Find where the given text appears and provide that cell's center as (x, y) coordinate. 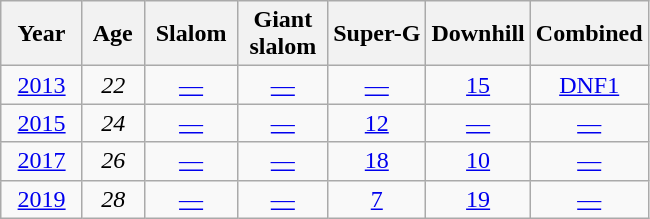
7 (377, 199)
2017 (42, 161)
24 (113, 123)
28 (113, 199)
15 (478, 85)
Year (42, 34)
22 (113, 85)
Giant slalom (283, 34)
Slalom (191, 34)
19 (478, 199)
26 (113, 161)
Age (113, 34)
Combined (589, 34)
2013 (42, 85)
18 (377, 161)
2015 (42, 123)
10 (478, 161)
12 (377, 123)
Downhill (478, 34)
DNF1 (589, 85)
2019 (42, 199)
Super-G (377, 34)
